Capture the cell that displays the provided text and extract its [x, y] central coordinate. 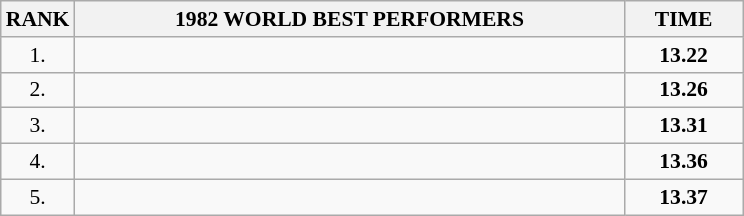
13.26 [684, 90]
5. [38, 197]
1. [38, 55]
13.37 [684, 197]
4. [38, 162]
1982 WORLD BEST PERFORMERS [349, 19]
RANK [38, 19]
13.31 [684, 126]
3. [38, 126]
13.22 [684, 55]
2. [38, 90]
TIME [684, 19]
13.36 [684, 162]
